Search for the cell housing the specified text and yield its (x, y) center coordinate. 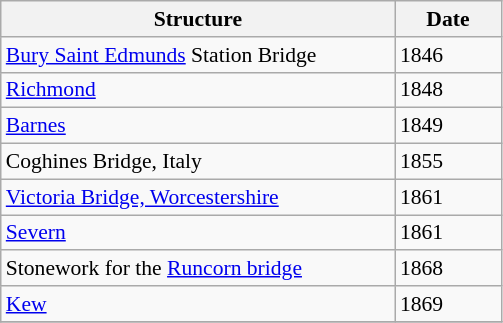
Stonework for the Runcorn bridge (198, 269)
1846 (448, 55)
Victoria Bridge, Worcestershire (198, 197)
1868 (448, 269)
1855 (448, 162)
1869 (448, 304)
Kew (198, 304)
Date (448, 19)
Structure (198, 19)
Coghines Bridge, Italy (198, 162)
Severn (198, 233)
Barnes (198, 126)
1848 (448, 90)
1849 (448, 126)
Richmond (198, 90)
Bury Saint Edmunds Station Bridge (198, 55)
